From the cell containing the given text, extract its center point as [X, Y] coordinate. 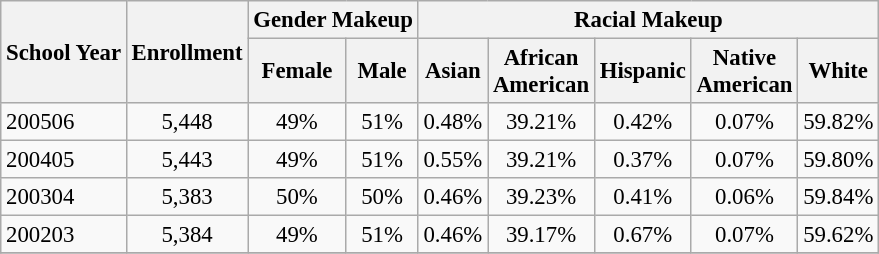
Asian [452, 72]
59.82% [838, 122]
0.41% [642, 197]
Gender Makeup [333, 20]
0.42% [642, 122]
0.06% [744, 197]
Hispanic [642, 72]
0.37% [642, 160]
59.62% [838, 235]
39.23% [542, 197]
School Year [64, 52]
Enrollment [187, 52]
Racial Makeup [648, 20]
Native American [744, 72]
0.48% [452, 122]
5,383 [187, 197]
5,443 [187, 160]
5,448 [187, 122]
5,384 [187, 235]
African American [542, 72]
200304 [64, 197]
0.67% [642, 235]
200405 [64, 160]
Female [297, 72]
200506 [64, 122]
39.17% [542, 235]
200203 [64, 235]
0.55% [452, 160]
59.80% [838, 160]
Male [382, 72]
White [838, 72]
59.84% [838, 197]
